Capture the cell that displays the provided text and extract its (X, Y) central coordinate. 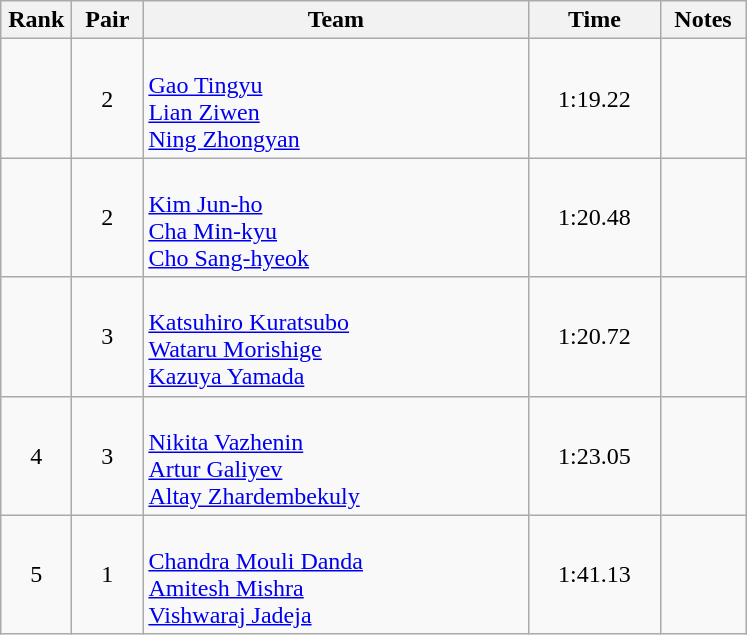
4 (36, 456)
1:20.48 (594, 218)
Chandra Mouli DandaAmitesh MishraVishwaraj Jadeja (336, 574)
1:41.13 (594, 574)
Time (594, 20)
1:19.22 (594, 98)
1:23.05 (594, 456)
Team (336, 20)
Katsuhiro KuratsuboWataru MorishigeKazuya Yamada (336, 336)
Nikita VazheninArtur GaliyevAltay Zhardembekuly (336, 456)
Notes (703, 20)
Pair (108, 20)
1:20.72 (594, 336)
Kim Jun-hoCha Min-kyuCho Sang-hyeok (336, 218)
Rank (36, 20)
5 (36, 574)
1 (108, 574)
Gao TingyuLian ZiwenNing Zhongyan (336, 98)
